Return [x, y] of the center of cell containing provided text 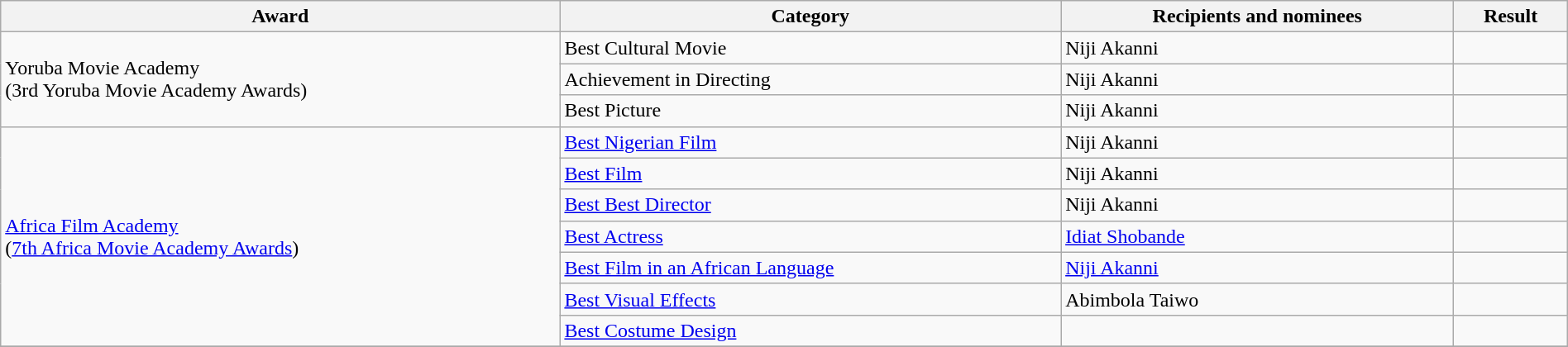
Category [810, 17]
Best Nigerian Film [810, 142]
Recipients and nominees [1257, 17]
Best Cultural Movie [810, 48]
Best Visual Effects [810, 299]
Africa Film Academy (7th Africa Movie Academy Awards) [280, 236]
Abimbola Taiwo [1257, 299]
Idiat Shobande [1257, 236]
Best Best Director [810, 205]
Yoruba Movie Academy (3rd Yoruba Movie Academy Awards) [280, 79]
Award [280, 17]
Achievement in Directing [810, 79]
Best Film in an African Language [810, 268]
Best Costume Design [810, 330]
Best Picture [810, 111]
Best Film [810, 173]
Result [1510, 17]
Best Actress [810, 236]
